Output the [X, Y] coordinate of the center of the cell containing the given text.  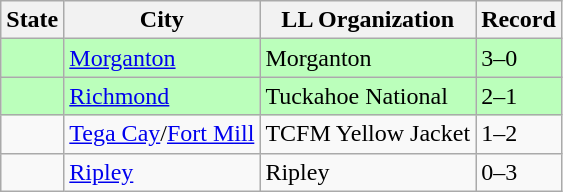
2–1 [519, 96]
Tega Cay/Fort Mill [162, 134]
Tuckahoe National [368, 96]
State [32, 20]
TCFM Yellow Jacket [368, 134]
Record [519, 20]
0–3 [519, 172]
1–2 [519, 134]
3–0 [519, 58]
City [162, 20]
LL Organization [368, 20]
Richmond [162, 96]
